Return (x, y) of the center of cell containing provided text 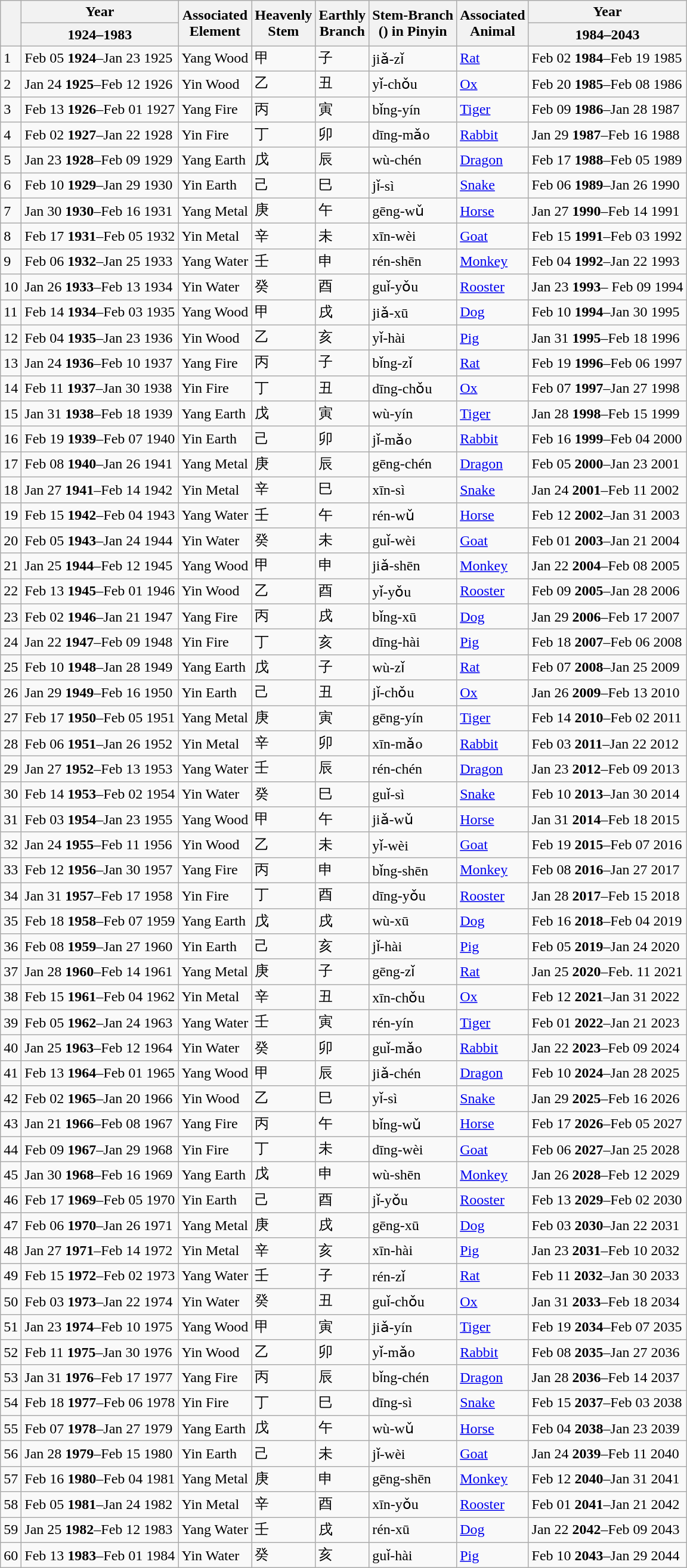
Feb 16 1980–Feb 04 1981 (100, 1479)
guǐ-chǒu (413, 1302)
xīn-mǎo (413, 744)
jiǎ-yín (413, 1327)
Feb 09 1967–Jan 29 1968 (100, 1149)
gēng-zǐ (413, 971)
38 (11, 998)
wù-yín (413, 414)
11 (11, 312)
17 (11, 465)
27 (11, 719)
Feb 11 1937–Jan 30 1938 (100, 389)
10 (11, 287)
6 (11, 186)
rén-zǐ (413, 1277)
Feb 01 2003–Jan 21 2004 (607, 541)
EarthlyBranch (342, 23)
Feb 11 2032–Jan 30 2033 (607, 1277)
guǐ-yǒu (413, 287)
Feb 02 1946–Jan 21 1947 (100, 616)
yǐ-sì (413, 1099)
jiǎ-chén (413, 1073)
gēng-yín (413, 719)
1924–1983 (100, 35)
Feb 17 1988–Feb 05 1989 (607, 160)
Feb 07 2008–Jan 25 2009 (607, 667)
58 (11, 1504)
5 (11, 160)
21 (11, 566)
51 (11, 1327)
22 (11, 591)
Feb 15 1961–Feb 04 1962 (100, 998)
bǐng-shēn (413, 870)
guǐ-mǎo (413, 1048)
xīn-wèi (413, 236)
bǐng-xū (413, 616)
bǐng-yín (413, 110)
42 (11, 1099)
Jan 22 2042–Feb 09 2043 (607, 1530)
8 (11, 236)
Feb 08 1940–Jan 26 1941 (100, 465)
Stem-Branch() in Pinyin (413, 23)
Feb 16 1999–Feb 04 2000 (607, 439)
rén-yín (413, 1023)
Feb 03 1954–Jan 23 1955 (100, 820)
bǐng-zǐ (413, 364)
35 (11, 921)
Jan 31 1957–Feb 17 1958 (100, 895)
56 (11, 1454)
dīng-yǒu (413, 895)
60 (11, 1555)
xīn-chǒu (413, 998)
xīn-yǒu (413, 1504)
44 (11, 1149)
Jan 26 2009–Feb 13 2010 (607, 693)
Feb 01 2041–Jan 21 2042 (607, 1504)
Jan 30 1930–Feb 16 1931 (100, 211)
dīng-mǎo (413, 135)
Jan 22 1947–Feb 09 1948 (100, 642)
Jan 29 1949–Feb 16 1950 (100, 693)
Jan 24 2001–Feb 11 2002 (607, 490)
1984–2043 (607, 35)
36 (11, 946)
47 (11, 1225)
jǐ-sì (413, 186)
28 (11, 744)
yǐ-wèi (413, 845)
13 (11, 364)
Feb 09 2005–Jan 28 2006 (607, 591)
Jan 25 1982–Feb 12 1983 (100, 1530)
52 (11, 1353)
Feb 17 1931–Feb 05 1932 (100, 236)
wù-shēn (413, 1175)
Jan 27 1971–Feb 14 1972 (100, 1250)
23 (11, 616)
Feb 12 1956–Jan 30 1957 (100, 870)
Feb 05 1943–Jan 24 1944 (100, 541)
15 (11, 414)
jǐ-chǒu (413, 693)
Jan 26 2028–Feb 12 2029 (607, 1175)
Feb 06 2027–Jan 25 2028 (607, 1149)
Jan 25 2020–Feb. 11 2021 (607, 971)
wù-chén (413, 160)
26 (11, 693)
Jan 25 1963–Feb 12 1964 (100, 1048)
Jan 22 2004–Feb 08 2005 (607, 566)
wù-wǔ (413, 1428)
49 (11, 1277)
Jan 29 2006–Feb 17 2007 (607, 616)
HeavenlyStem (284, 23)
Feb 15 1972–Feb 02 1973 (100, 1277)
guǐ-sì (413, 794)
43 (11, 1124)
29 (11, 769)
Feb 14 2010–Feb 02 2011 (607, 719)
Jan 24 2039–Feb 11 2040 (607, 1454)
19 (11, 515)
Feb 09 1986–Jan 28 1987 (607, 110)
Feb 17 1969–Feb 05 1970 (100, 1200)
wù-xū (413, 921)
Jan 28 1998–Feb 15 1999 (607, 414)
25 (11, 667)
Feb 07 1997–Jan 27 1998 (607, 389)
AssociatedAnimal (493, 23)
Feb 04 1992–Jan 22 1993 (607, 261)
34 (11, 895)
rén-xū (413, 1530)
4 (11, 135)
2 (11, 83)
Feb 11 1975–Jan 30 1976 (100, 1353)
40 (11, 1048)
Feb 08 2016–Jan 27 2017 (607, 870)
yǐ-chǒu (413, 83)
7 (11, 211)
32 (11, 845)
Jan 31 1995–Feb 18 1996 (607, 337)
50 (11, 1302)
48 (11, 1250)
jiǎ-zǐ (413, 58)
Jan 24 1955–Feb 11 1956 (100, 845)
Feb 04 2038–Jan 23 2039 (607, 1428)
Feb 10 1929–Jan 29 1930 (100, 186)
41 (11, 1073)
dīng-hài (413, 642)
Feb 19 2015–Feb 07 2016 (607, 845)
Jan 27 1990–Feb 14 1991 (607, 211)
gēng-chén (413, 465)
1 (11, 58)
rén-wǔ (413, 515)
Jan 22 2023–Feb 09 2024 (607, 1048)
xīn-hài (413, 1250)
Feb 20 1985–Feb 08 1986 (607, 83)
Feb 10 2013–Jan 30 2014 (607, 794)
Jan 29 1987–Feb 16 1988 (607, 135)
Feb 17 1950–Feb 05 1951 (100, 719)
Feb 16 2018–Feb 04 2019 (607, 921)
Jan 24 1936–Feb 10 1937 (100, 364)
Feb 05 2019–Jan 24 2020 (607, 946)
guǐ-wèi (413, 541)
dīng-chǒu (413, 389)
53 (11, 1378)
Feb 02 1927–Jan 22 1928 (100, 135)
59 (11, 1530)
guǐ-hài (413, 1555)
Jan 31 2033–Feb 18 2034 (607, 1302)
Feb 10 1994–Jan 30 1995 (607, 312)
Feb 03 2030–Jan 22 2031 (607, 1225)
Feb 19 2034–Feb 07 2035 (607, 1327)
Feb 18 1958–Feb 07 1959 (100, 921)
Jan 26 1933–Feb 13 1934 (100, 287)
55 (11, 1428)
33 (11, 870)
yǐ-hài (413, 337)
Feb 08 1959–Jan 27 1960 (100, 946)
jiǎ-shēn (413, 566)
Feb 17 2026–Feb 05 2027 (607, 1124)
Feb 14 1934–Feb 03 1935 (100, 312)
rén-shēn (413, 261)
Jan 23 1928–Feb 09 1929 (100, 160)
gēng-wǔ (413, 211)
jiǎ-xū (413, 312)
jǐ-wèi (413, 1454)
Feb 15 1991–Feb 03 1992 (607, 236)
dīng-wèi (413, 1149)
16 (11, 439)
Jan 31 2014–Feb 18 2015 (607, 820)
Feb 05 1924–Jan 23 1925 (100, 58)
Jan 28 1979–Feb 15 1980 (100, 1454)
jǐ-yǒu (413, 1200)
Feb 08 2035–Jan 27 2036 (607, 1353)
Feb 13 1983–Feb 01 1984 (100, 1555)
18 (11, 490)
39 (11, 1023)
Jan 21 1966–Feb 08 1967 (100, 1124)
Feb 10 2043–Jan 29 2044 (607, 1555)
Feb 12 2002–Jan 31 2003 (607, 515)
Feb 13 2029–Feb 02 2030 (607, 1200)
yǐ-mǎo (413, 1353)
Feb 02 1965–Jan 20 1966 (100, 1099)
Jan 27 1952–Feb 13 1953 (100, 769)
gēng-xū (413, 1225)
Feb 14 1953–Feb 02 1954 (100, 794)
Jan 23 1974–Feb 10 1975 (100, 1327)
Feb 07 1978–Jan 27 1979 (100, 1428)
bǐng-chén (413, 1378)
54 (11, 1403)
24 (11, 642)
Feb 19 1996–Feb 06 1997 (607, 364)
20 (11, 541)
wù-zǐ (413, 667)
Feb 15 2037–Feb 03 2038 (607, 1403)
Feb 06 1989–Jan 26 1990 (607, 186)
AssociatedElement (215, 23)
Feb 05 2000–Jan 23 2001 (607, 465)
Feb 03 2011–Jan 22 2012 (607, 744)
Feb 10 2024–Jan 28 2025 (607, 1073)
Feb 06 1970–Jan 26 1971 (100, 1225)
Jan 23 2012–Feb 09 2013 (607, 769)
Feb 05 1981–Jan 24 1982 (100, 1504)
Feb 02 1984–Feb 19 1985 (607, 58)
Jan 28 2017–Feb 15 2018 (607, 895)
Jan 28 2036–Feb 14 2037 (607, 1378)
Feb 12 2021–Jan 31 2022 (607, 998)
Jan 29 2025–Feb 16 2026 (607, 1099)
Jan 23 2031–Feb 10 2032 (607, 1250)
Feb 12 2040–Jan 31 2041 (607, 1479)
Feb 19 1939–Feb 07 1940 (100, 439)
Feb 04 1935–Jan 23 1936 (100, 337)
12 (11, 337)
Jan 28 1960–Feb 14 1961 (100, 971)
Feb 13 1964–Feb 01 1965 (100, 1073)
9 (11, 261)
Feb 18 2007–Feb 06 2008 (607, 642)
30 (11, 794)
xīn-sì (413, 490)
jǐ-hài (413, 946)
Feb 03 1973–Jan 22 1974 (100, 1302)
Feb 10 1948–Jan 28 1949 (100, 667)
Jan 27 1941–Feb 14 1942 (100, 490)
46 (11, 1200)
gēng-shēn (413, 1479)
jiǎ-wǔ (413, 820)
bǐng-wǔ (413, 1124)
31 (11, 820)
Feb 15 1942–Feb 04 1943 (100, 515)
Feb 18 1977–Feb 06 1978 (100, 1403)
Jan 25 1944–Feb 12 1945 (100, 566)
Jan 31 1976–Feb 17 1977 (100, 1378)
Feb 05 1962–Jan 24 1963 (100, 1023)
Jan 31 1938–Feb 18 1939 (100, 414)
Feb 06 1932–Jan 25 1933 (100, 261)
Feb 01 2022–Jan 21 2023 (607, 1023)
Jan 23 1993– Feb 09 1994 (607, 287)
14 (11, 389)
37 (11, 971)
rén-chén (413, 769)
Jan 24 1925–Feb 12 1926 (100, 83)
3 (11, 110)
yǐ-yǒu (413, 591)
jǐ-mǎo (413, 439)
Feb 13 1926–Feb 01 1927 (100, 110)
Jan 30 1968–Feb 16 1969 (100, 1175)
57 (11, 1479)
45 (11, 1175)
Feb 13 1945–Feb 01 1946 (100, 591)
Feb 06 1951–Jan 26 1952 (100, 744)
dīng-sì (413, 1403)
